From the cell containing the given text, extract its center point as (X, Y) coordinate. 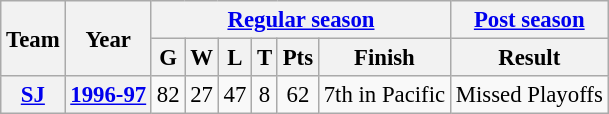
L (234, 58)
Post season (529, 20)
SJ (33, 95)
T (265, 58)
1996-97 (108, 95)
62 (298, 95)
W (202, 58)
27 (202, 95)
Finish (384, 58)
Result (529, 58)
82 (168, 95)
7th in Pacific (384, 95)
Year (108, 38)
47 (234, 95)
Team (33, 38)
8 (265, 95)
Pts (298, 58)
Missed Playoffs (529, 95)
Regular season (300, 20)
G (168, 58)
